For the text-containing cell, return its midpoint in (x, y) coordinate format. 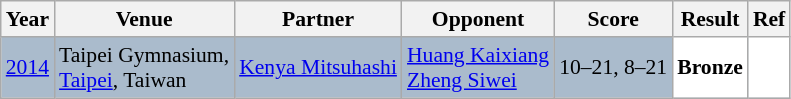
Kenya Mitsuhashi (318, 68)
Ref (769, 19)
10–21, 8–21 (613, 68)
Opponent (478, 19)
Venue (144, 19)
Taipei Gymnasium,Taipei, Taiwan (144, 68)
Result (710, 19)
2014 (28, 68)
Bronze (710, 68)
Huang Kaixiang Zheng Siwei (478, 68)
Partner (318, 19)
Year (28, 19)
Score (613, 19)
